Search for the cell housing the specified text and yield its [X, Y] center coordinate. 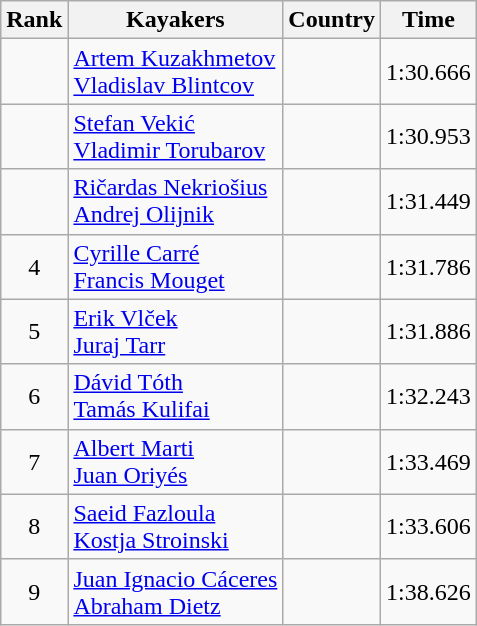
1:31.786 [429, 266]
Erik VlčekJuraj Tarr [176, 332]
Albert MartiJuan Oriyés [176, 462]
1:31.449 [429, 202]
Ričardas NekriošiusAndrej Olijnik [176, 202]
1:30.953 [429, 136]
Stefan VekićVladimir Torubarov [176, 136]
Country [332, 20]
5 [34, 332]
1:30.666 [429, 72]
1:31.886 [429, 332]
1:32.243 [429, 396]
8 [34, 526]
Juan Ignacio CáceresAbraham Dietz [176, 592]
1:38.626 [429, 592]
Artem KuzakhmetovVladislav Blintcov [176, 72]
Kayakers [176, 20]
Cyrille CarréFrancis Mouget [176, 266]
4 [34, 266]
1:33.606 [429, 526]
7 [34, 462]
Dávid TóthTamás Kulifai [176, 396]
Rank [34, 20]
Time [429, 20]
1:33.469 [429, 462]
9 [34, 592]
Saeid FazloulaKostja Stroinski [176, 526]
6 [34, 396]
